Pinpoint the cell where the given text exists, returning its [x, y] midpoint coordinate. 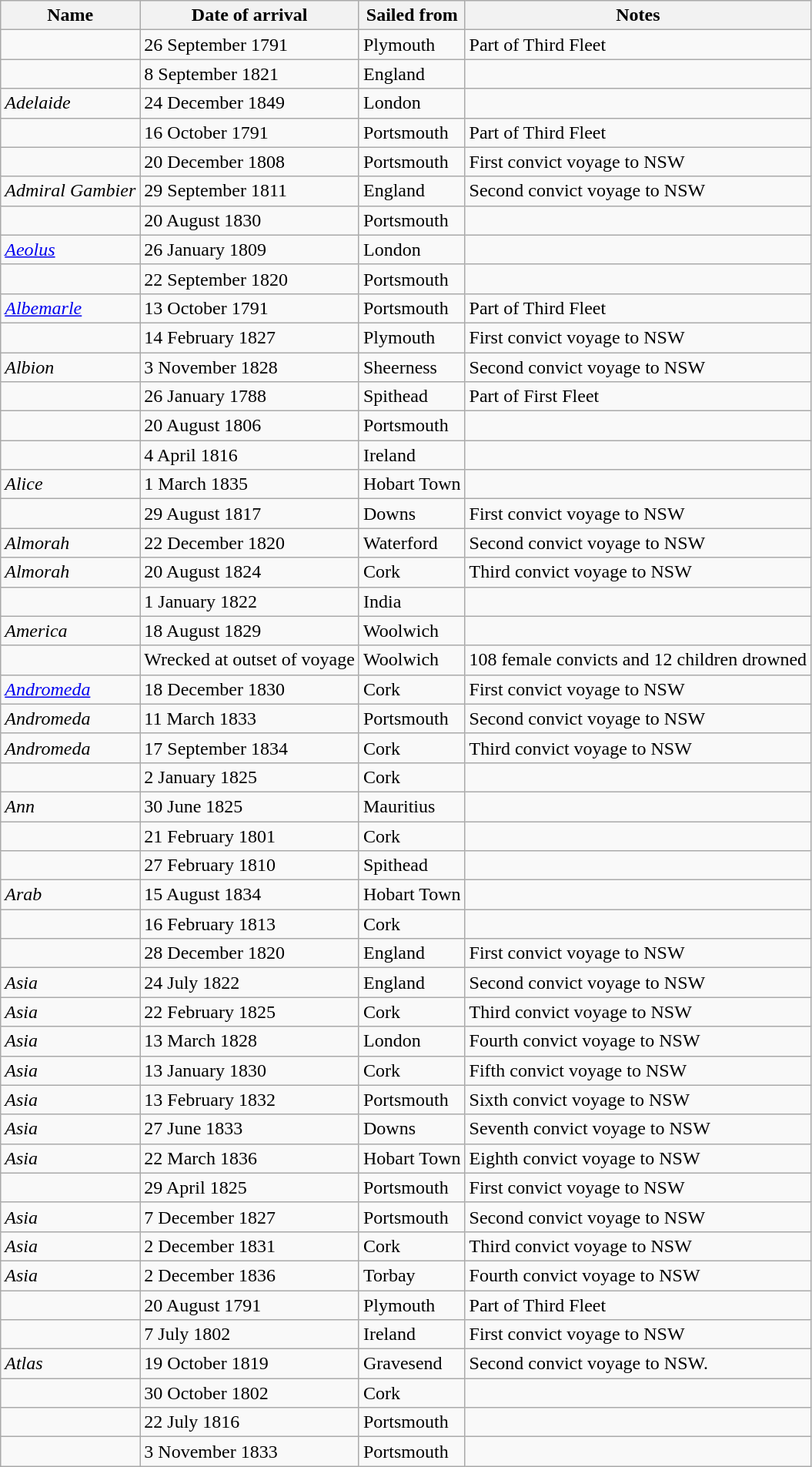
30 October 1802 [249, 1393]
30 June 1825 [249, 806]
Ann [71, 806]
Atlas [71, 1364]
13 January 1830 [249, 1070]
Wrecked at outset of voyage [249, 660]
Albion [71, 367]
18 August 1829 [249, 631]
108 female convicts and 12 children drowned [638, 660]
Name [71, 15]
24 December 1849 [249, 103]
27 June 1833 [249, 1129]
Notes [638, 15]
1 January 1822 [249, 601]
Eighth convict voyage to NSW [638, 1158]
Date of arrival [249, 15]
26 January 1809 [249, 250]
13 March 1828 [249, 1041]
2 December 1836 [249, 1275]
Gravesend [412, 1364]
Part of First Fleet [638, 397]
2 January 1825 [249, 777]
20 August 1791 [249, 1305]
2 December 1831 [249, 1246]
26 January 1788 [249, 397]
Waterford [412, 543]
8 September 1821 [249, 74]
29 August 1817 [249, 514]
Arab [71, 895]
22 September 1820 [249, 279]
America [71, 631]
18 December 1830 [249, 689]
Adelaide [71, 103]
22 July 1816 [249, 1422]
Aeolus [71, 250]
16 October 1791 [249, 132]
7 December 1827 [249, 1217]
16 February 1813 [249, 924]
22 February 1825 [249, 1012]
Alice [71, 484]
4 April 1816 [249, 455]
19 October 1819 [249, 1364]
Albemarle [71, 308]
22 March 1836 [249, 1158]
28 December 1820 [249, 953]
15 August 1834 [249, 895]
14 February 1827 [249, 337]
17 September 1834 [249, 748]
Mauritius [412, 806]
Sheerness [412, 367]
3 November 1828 [249, 367]
1 March 1835 [249, 484]
22 December 1820 [249, 543]
13 October 1791 [249, 308]
20 August 1806 [249, 426]
29 September 1811 [249, 191]
13 February 1832 [249, 1100]
Sixth convict voyage to NSW [638, 1100]
Fifth convict voyage to NSW [638, 1070]
20 August 1824 [249, 572]
3 November 1833 [249, 1452]
Second convict voyage to NSW. [638, 1364]
24 July 1822 [249, 983]
20 December 1808 [249, 162]
26 September 1791 [249, 45]
29 April 1825 [249, 1187]
21 February 1801 [249, 836]
Sailed from [412, 15]
27 February 1810 [249, 866]
7 July 1802 [249, 1335]
Admiral Gambier [71, 191]
India [412, 601]
Seventh convict voyage to NSW [638, 1129]
20 August 1830 [249, 220]
11 March 1833 [249, 718]
Torbay [412, 1275]
